Find where the given text appears and provide that cell's center as [x, y] coordinate. 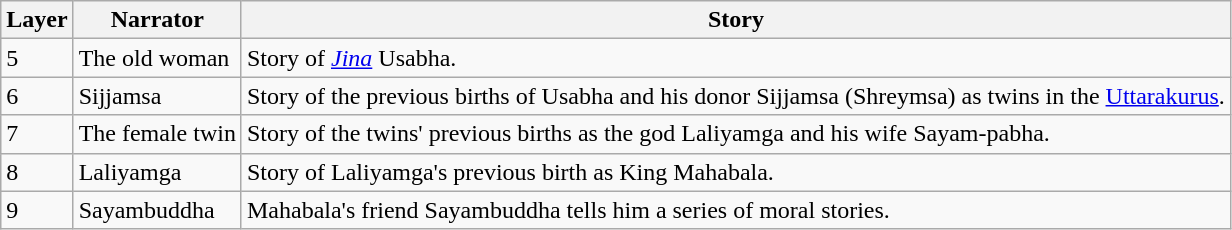
Sayambuddha [157, 210]
Story [736, 20]
The female twin [157, 134]
Laliyamga [157, 172]
Sijjamsa [157, 96]
Story of Jina Usabha. [736, 58]
5 [37, 58]
Story of Laliyamga's previous birth as King Mahabala. [736, 172]
9 [37, 210]
7 [37, 134]
Story of the twins' previous births as the god Laliyamga and his wife Sayam-pabha. [736, 134]
6 [37, 96]
The old woman [157, 58]
8 [37, 172]
Narrator [157, 20]
Mahabala's friend Sayambuddha tells him a series of moral stories. [736, 210]
Layer [37, 20]
Story of the previous births of Usabha and his donor Sijjamsa (Shreymsa) as twins in the Uttarakurus. [736, 96]
